Provide the (X, Y) coordinate of the cell's center where the given text is located.  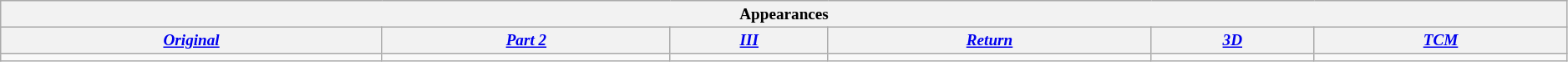
III (748, 40)
Part 2 (526, 40)
Return (989, 40)
TCM (1441, 40)
Appearances (784, 14)
Original (192, 40)
3D (1233, 40)
